Determine the (x, y) coordinate at the center of the cell enclosing the given text.  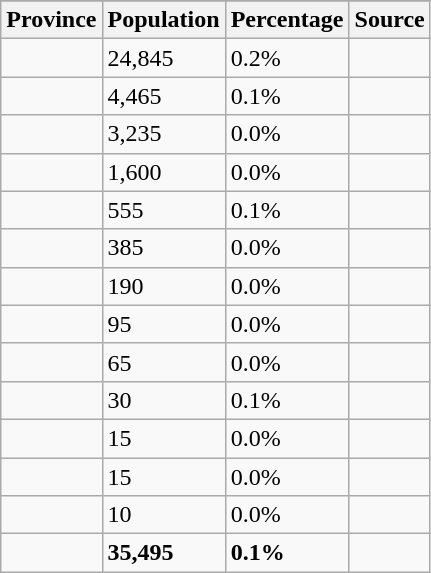
190 (164, 286)
4,465 (164, 96)
385 (164, 248)
1,600 (164, 172)
555 (164, 210)
65 (164, 362)
Source (390, 20)
Percentage (287, 20)
24,845 (164, 58)
Province (52, 20)
Population (164, 20)
10 (164, 515)
0.2% (287, 58)
95 (164, 324)
30 (164, 400)
3,235 (164, 134)
35,495 (164, 553)
